Extract the (x, y) coordinate from the center of the cell holding the provided text.  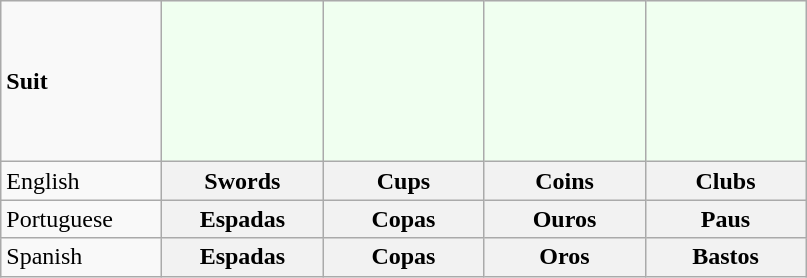
Bastos (726, 257)
Spanish (82, 257)
Paus (726, 219)
Ouros (564, 219)
Suit (82, 82)
Clubs (726, 181)
Portuguese (82, 219)
Cups (404, 181)
Oros (564, 257)
English (82, 181)
Swords (242, 181)
Coins (564, 181)
